Locate the cell with the specified text and output its (x, y) center coordinate. 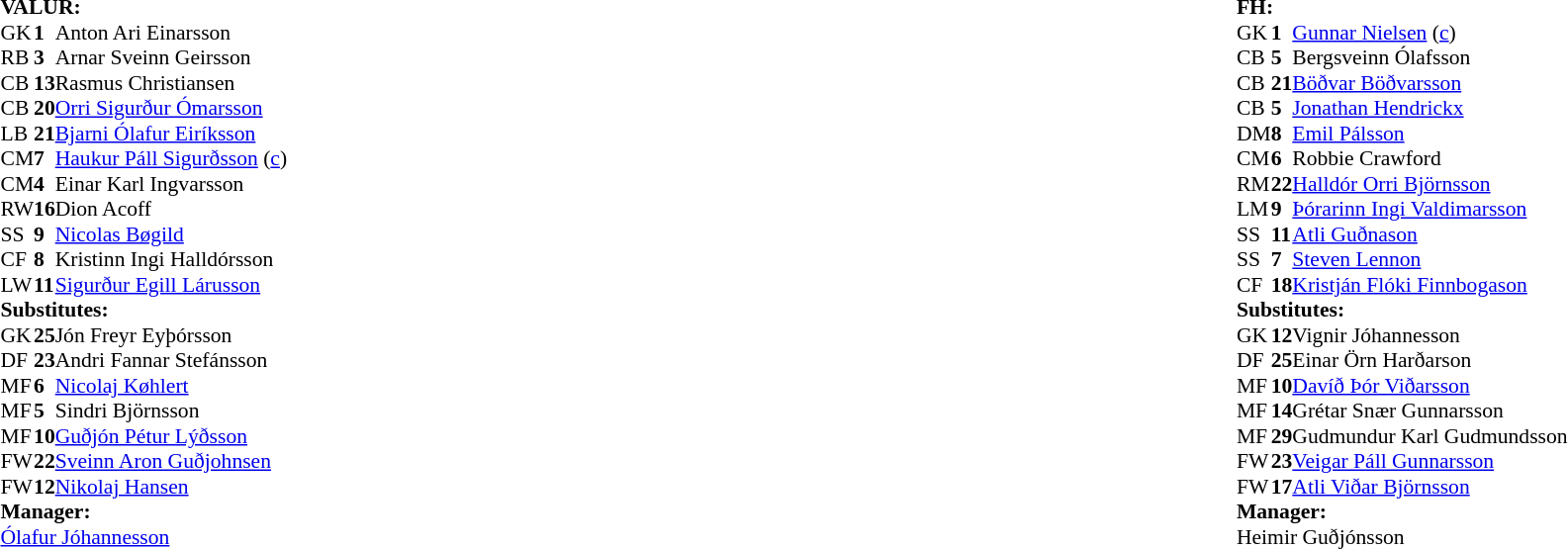
Dion Acoff (171, 209)
Bjarni Ólafur Eiríksson (171, 134)
Einar Örn Harðarson (1430, 361)
Haukur Páll Sigurðsson (c) (171, 159)
Jón Freyr Eyþórsson (171, 335)
Nicolaj Køhlert (171, 386)
Veigar Páll Gunnarsson (1430, 462)
Emil Pálsson (1430, 134)
14 (1282, 411)
18 (1282, 285)
Sveinn Aron Guðjohnsen (171, 462)
Vignir Jóhannesson (1430, 335)
Þórarinn Ingi Valdimarsson (1430, 209)
Atli Guðnason (1430, 234)
Orri Sigurður Ómarsson (171, 108)
Jonathan Hendrickx (1430, 108)
Sigurður Egill Lárusson (171, 285)
Rasmus Christiansen (171, 83)
Böðvar Böðvarsson (1430, 83)
RB (17, 58)
Kristinn Ingi Halldórsson (171, 260)
20 (45, 108)
Guðjón Pétur Lýðsson (171, 436)
Bergsveinn Ólafsson (1430, 58)
Sindri Björnsson (171, 411)
Kristján Flóki Finnbogason (1430, 285)
4 (45, 184)
16 (45, 209)
Halldór Orri Björnsson (1430, 184)
Gudmundur Karl Gudmundsson (1430, 436)
LM (1254, 209)
Davíð Þór Viðarsson (1430, 386)
3 (45, 58)
Arnar Sveinn Geirsson (171, 58)
Gunnar Nielsen (c) (1430, 33)
LB (17, 134)
Nicolas Bøgild (171, 234)
LW (17, 285)
Andri Fannar Stefánsson (171, 361)
Atli Viðar Björnsson (1430, 487)
Einar Karl Ingvarsson (171, 184)
Nikolaj Hansen (171, 487)
RM (1254, 184)
17 (1282, 487)
DM (1254, 134)
13 (45, 83)
Robbie Crawford (1430, 159)
Steven Lennon (1430, 260)
RW (17, 209)
Anton Ari Einarsson (171, 33)
Grétar Snær Gunnarsson (1430, 411)
29 (1282, 436)
